Return the (X, Y) coordinate for the center point of the cell that contains the specified text.  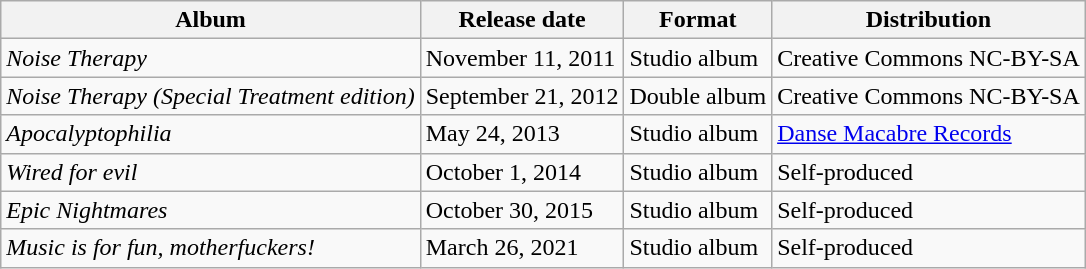
May 24, 2013 (522, 134)
Release date (522, 20)
October 1, 2014 (522, 172)
Epic Nightmares (210, 210)
Wired for evil (210, 172)
September 21, 2012 (522, 96)
Distribution (929, 20)
Album (210, 20)
Double album (698, 96)
Apocalyptophilia (210, 134)
Noise Therapy (Special Treatment edition) (210, 96)
Danse Macabre Records (929, 134)
October 30, 2015 (522, 210)
March 26, 2021 (522, 248)
November 11, 2011 (522, 58)
Format (698, 20)
Music is for fun, motherfuckers! (210, 248)
Noise Therapy (210, 58)
